From the cell containing the given text, extract its center point as (X, Y) coordinate. 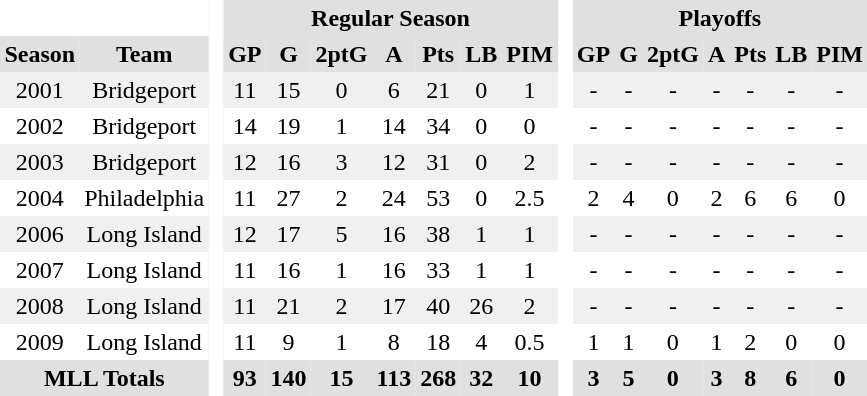
Team (144, 54)
113 (394, 378)
93 (245, 378)
19 (288, 126)
27 (288, 198)
Season (40, 54)
26 (482, 306)
2008 (40, 306)
2001 (40, 90)
2003 (40, 162)
10 (530, 378)
2009 (40, 342)
33 (438, 270)
Playoffs (720, 18)
40 (438, 306)
9 (288, 342)
2006 (40, 234)
140 (288, 378)
31 (438, 162)
32 (482, 378)
2007 (40, 270)
18 (438, 342)
53 (438, 198)
Regular Season (391, 18)
2002 (40, 126)
MLL Totals (104, 378)
0.5 (530, 342)
2.5 (530, 198)
34 (438, 126)
2004 (40, 198)
PIM (530, 54)
Philadelphia (144, 198)
24 (394, 198)
268 (438, 378)
38 (438, 234)
